Output the [x, y] coordinate of the center of the cell containing the given text.  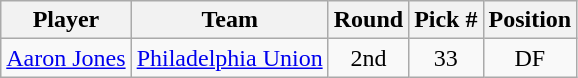
33 [446, 58]
DF [530, 58]
2nd [368, 58]
Philadelphia Union [230, 58]
Aaron Jones [66, 58]
Round [368, 20]
Player [66, 20]
Pick # [446, 20]
Team [230, 20]
Position [530, 20]
